Extract the (x, y) coordinate from the center of the cell holding the provided text.  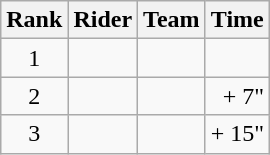
Rider (103, 20)
Time (237, 20)
Team (172, 20)
+ 15" (237, 134)
2 (34, 96)
+ 7" (237, 96)
Rank (34, 20)
3 (34, 134)
1 (34, 58)
